Extract the (x, y) coordinate from the center of the cell holding the provided text.  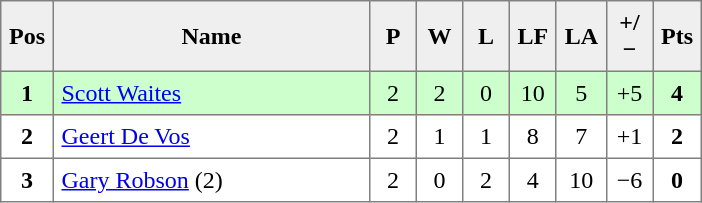
P (393, 36)
+1 (629, 137)
Name (211, 36)
LA (581, 36)
W (439, 36)
+/− (629, 36)
−6 (629, 180)
Pts (677, 36)
3 (27, 180)
8 (532, 137)
L (486, 36)
LF (532, 36)
7 (581, 137)
Gary Robson (2) (211, 180)
Geert De Vos (211, 137)
+5 (629, 93)
Pos (27, 36)
Scott Waites (211, 93)
5 (581, 93)
